Output the (x, y) coordinate of the center of the cell containing the given text.  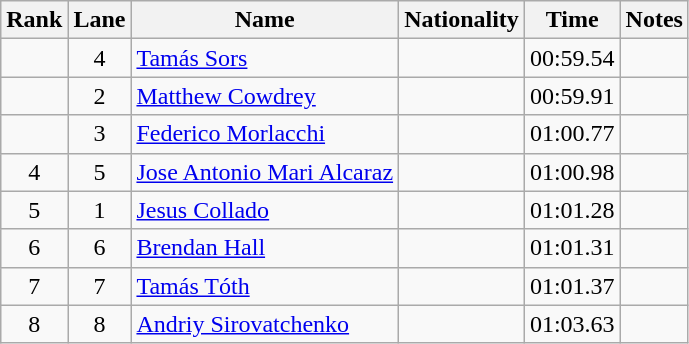
Notes (654, 20)
Federico Morlacchi (265, 134)
Matthew Cowdrey (265, 96)
01:03.63 (572, 324)
Tamás Tóth (265, 286)
00:59.54 (572, 58)
Nationality (462, 20)
Brendan Hall (265, 248)
2 (100, 96)
Name (265, 20)
01:01.31 (572, 248)
Andriy Sirovatchenko (265, 324)
Lane (100, 20)
01:00.77 (572, 134)
01:01.37 (572, 286)
Rank (34, 20)
01:00.98 (572, 172)
00:59.91 (572, 96)
Jose Antonio Mari Alcaraz (265, 172)
01:01.28 (572, 210)
Jesus Collado (265, 210)
Time (572, 20)
3 (100, 134)
1 (100, 210)
Tamás Sors (265, 58)
